Return the (x, y) coordinate for the center point of the cell that contains the specified text.  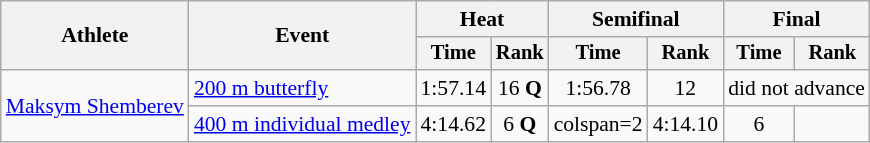
4:14.62 (454, 124)
Athlete (95, 36)
Maksym Shemberev (95, 106)
colspan=2 (598, 124)
did not advance (796, 88)
200 m butterfly (302, 88)
6 (759, 124)
Heat (482, 19)
4:14.10 (686, 124)
1:57.14 (454, 88)
400 m individual medley (302, 124)
12 (686, 88)
1:56.78 (598, 88)
16 Q (520, 88)
Event (302, 36)
Final (796, 19)
Semifinal (636, 19)
6 Q (520, 124)
